Extract the [X, Y] coordinate from the center of the cell holding the provided text.  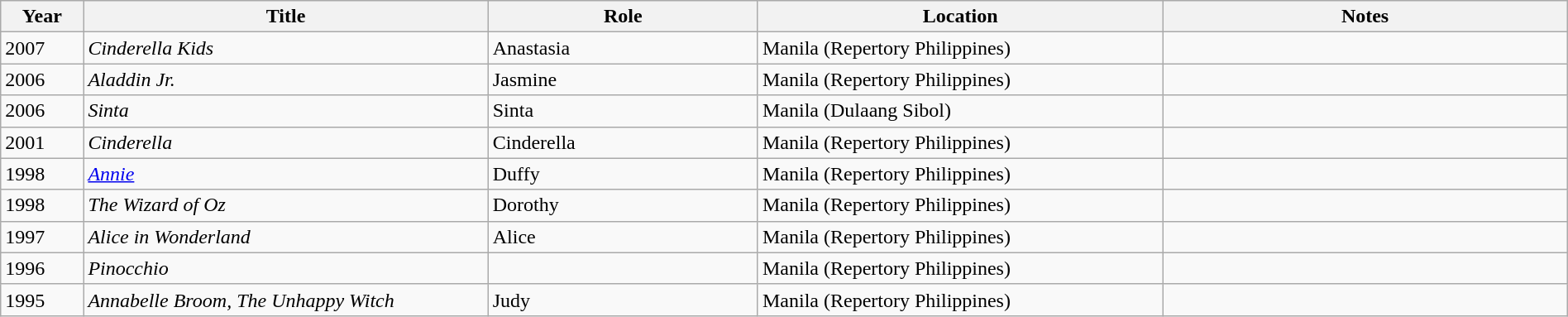
The Wizard of Oz [286, 205]
Year [42, 17]
Notes [1365, 17]
Role [623, 17]
Annabelle Broom, The Unhappy Witch [286, 300]
1995 [42, 300]
Location [959, 17]
Cinderella Kids [286, 48]
Duffy [623, 174]
1996 [42, 268]
Dorothy [623, 205]
Judy [623, 300]
2001 [42, 142]
Annie [286, 174]
1997 [42, 237]
Anastasia [623, 48]
Alice [623, 237]
2007 [42, 48]
Manila (Dulaang Sibol) [959, 111]
Alice in Wonderland [286, 237]
Aladdin Jr. [286, 79]
Title [286, 17]
Jasmine [623, 79]
Pinocchio [286, 268]
